Detect which cell encompasses the target text, then output its (x, y) center coordinate. 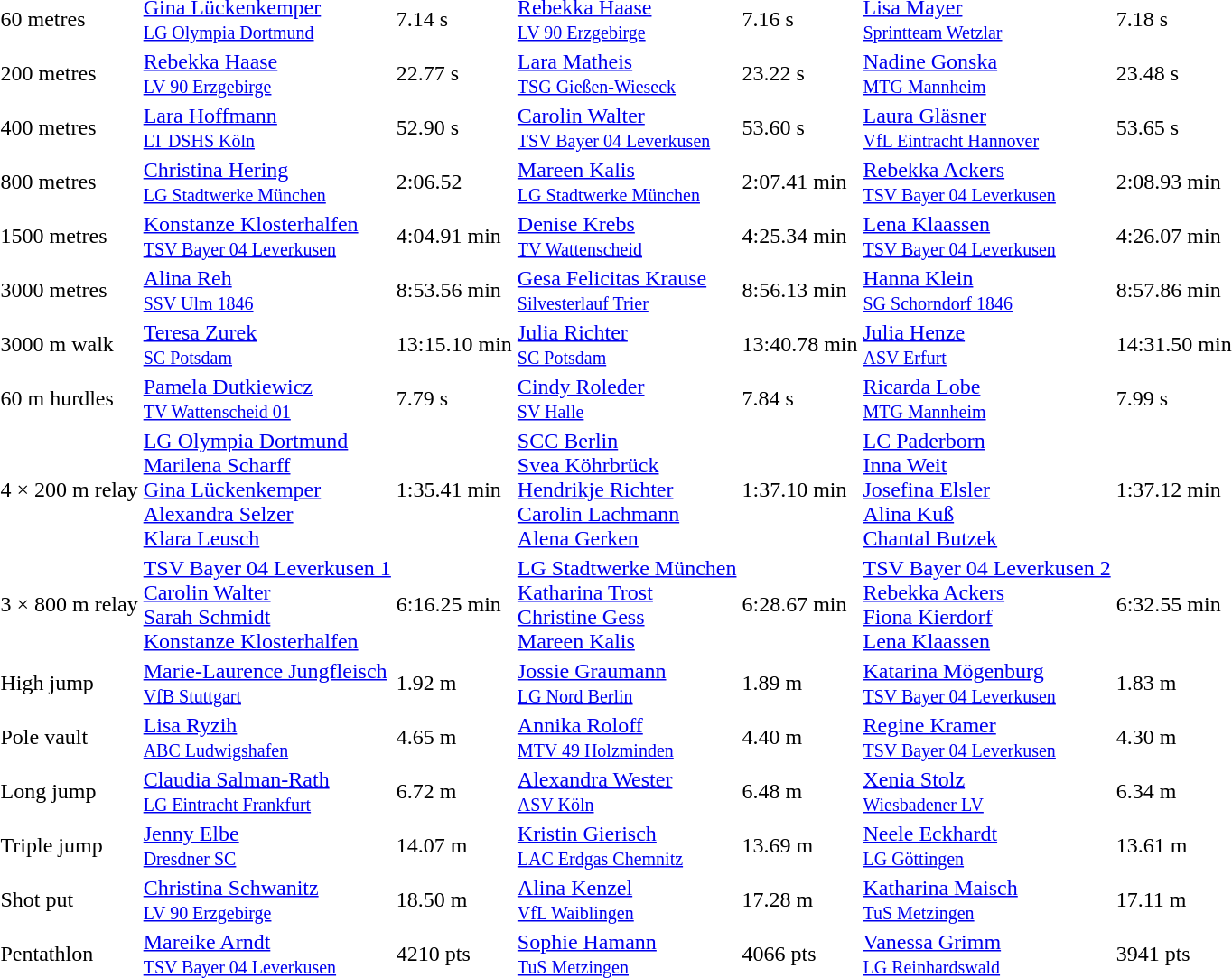
Alina KenzelVfL Waiblingen (627, 899)
Lisa RyzihABC Ludwigshafen (267, 737)
Hanna KleinSG Schorndorf 1846 (986, 291)
6.48 m (800, 791)
Neele EckhardtLG Göttingen (986, 845)
6:16.25 min (453, 605)
7.79 s (453, 399)
6.72 m (453, 791)
TSV Bayer 04 Leverkusen 2Rebekka AckersFiona KierdorfLena Klaassen (986, 605)
Claudia Salman-RathLG Eintracht Frankfurt (267, 791)
Gesa Felicitas KrauseSilvesterlauf Trier (627, 291)
52.90 s (453, 128)
Regine KramerTSV Bayer 04 Leverkusen (986, 737)
Katarina MögenburgTSV Bayer 04 Leverkusen (986, 683)
Rebekka HaaseLV 90 Erzgebirge (267, 74)
4.65 m (453, 737)
13:40.78 min (800, 345)
Lena KlaassenTSV Bayer 04 Leverkusen (986, 237)
1:37.10 min (800, 489)
53.60 s (800, 128)
6:28.67 min (800, 605)
7.84 s (800, 399)
17.28 m (800, 899)
Ricarda LobeMTG Mannheim (986, 399)
Rebekka AckersTSV Bayer 04 Leverkusen (986, 182)
18.50 m (453, 899)
Alexandra WesterASV Köln (627, 791)
Julia HenzeASV Erfurt (986, 345)
LC PaderbornInna WeitJosefina ElslerAlina KußChantal Butzek (986, 489)
2:06.52 (453, 182)
4:25.34 min (800, 237)
Marie-Laurence JungfleischVfB Stuttgart (267, 683)
Denise KrebsTV Wattenscheid (627, 237)
TSV Bayer 04 Leverkusen 1Carolin WalterSarah SchmidtKonstanze Klosterhalfen (267, 605)
1:35.41 min (453, 489)
4:04.91 min (453, 237)
Kristin GierischLAC Erdgas Chemnitz (627, 845)
22.77 s (453, 74)
13.69 m (800, 845)
Christina SchwanitzLV 90 Erzgebirge (267, 899)
8:56.13 min (800, 291)
LG Olympia DortmundMarilena ScharffGina LückenkemperAlexandra SelzerKlara Leusch (267, 489)
Teresa ZurekSC Potsdam (267, 345)
2:07.41 min (800, 182)
Konstanze KlosterhalfenTSV Bayer 04 Leverkusen (267, 237)
8:53.56 min (453, 291)
Alina RehSSV Ulm 1846 (267, 291)
Lara MatheisTSG Gießen-Wieseck (627, 74)
1.89 m (800, 683)
Mareen KalisLG Stadtwerke München (627, 182)
Nadine GonskaMTG Mannheim (986, 74)
13:15.10 min (453, 345)
Christina HeringLG Stadtwerke München (267, 182)
Pamela DutkiewiczTV Wattenscheid 01 (267, 399)
Jenny ElbeDresdner SC (267, 845)
1.92 m (453, 683)
LG Stadtwerke MünchenKatharina TrostChristine GessMareen Kalis (627, 605)
Katharina MaischTuS Metzingen (986, 899)
23.22 s (800, 74)
14.07 m (453, 845)
Annika RoloffMTV 49 Holzminden (627, 737)
Jossie GraumannLG Nord Berlin (627, 683)
4.40 m (800, 737)
Laura GläsnerVfL Eintracht Hannover (986, 128)
Carolin WalterTSV Bayer 04 Leverkusen (627, 128)
Cindy RolederSV Halle (627, 399)
Lara HoffmannLT DSHS Köln (267, 128)
Xenia StolzWiesbadener LV (986, 791)
Julia RichterSC Potsdam (627, 345)
SCC BerlinSvea KöhrbrückHendrikje RichterCarolin LachmannAlena Gerken (627, 489)
